Extract the [X, Y] coordinate from the center of the cell holding the provided text.  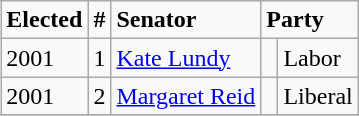
1 [100, 58]
Kate Lundy [186, 58]
Senator [186, 20]
Elected [44, 20]
Margaret Reid [186, 96]
Party [310, 20]
Labor [318, 58]
2 [100, 96]
# [100, 20]
Liberal [318, 96]
